For the text-containing cell, return its midpoint in [x, y] coordinate format. 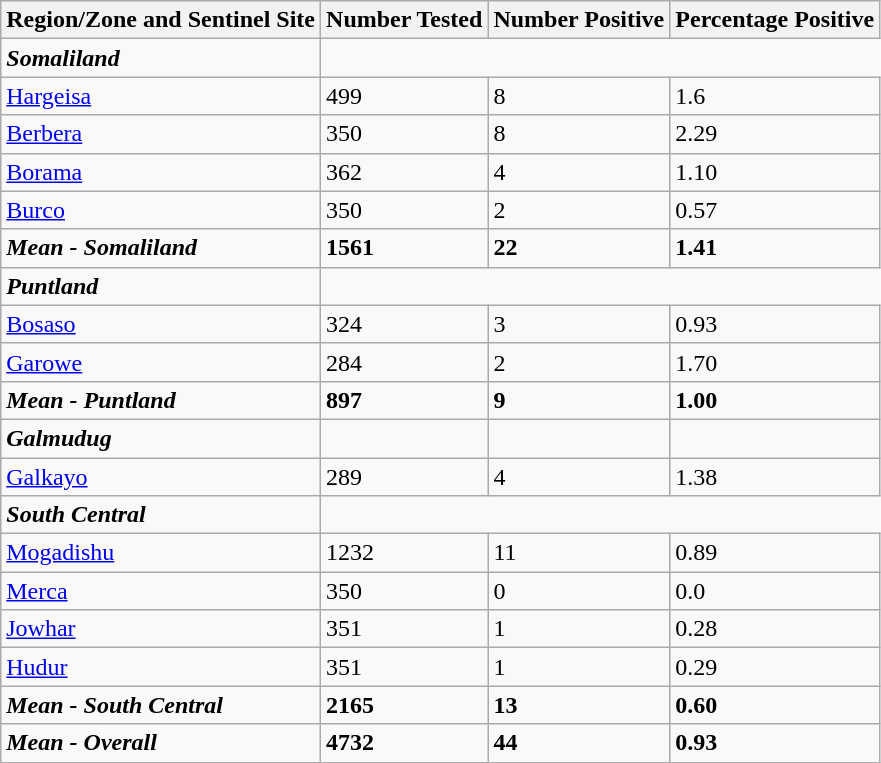
Hargeisa [161, 96]
Burco [161, 210]
Merca [161, 591]
289 [404, 477]
Mogadishu [161, 553]
Mean - Overall [161, 743]
0.0 [775, 591]
13 [579, 705]
1.41 [775, 248]
499 [404, 96]
284 [404, 362]
9 [579, 400]
0.29 [775, 667]
Somaliland [161, 58]
Galmudug [161, 438]
Borama [161, 172]
2165 [404, 705]
Garowe [161, 362]
1232 [404, 553]
1.6 [775, 96]
11 [579, 553]
1561 [404, 248]
Galkayo [161, 477]
Mean - South Central [161, 705]
Percentage Positive [775, 20]
Puntland [161, 286]
3 [579, 324]
1.00 [775, 400]
Region/Zone and Sentinel Site [161, 20]
2.29 [775, 134]
Mean - Puntland [161, 400]
Mean - Somaliland [161, 248]
Number Tested [404, 20]
1.10 [775, 172]
0.28 [775, 629]
South Central [161, 515]
Jowhar [161, 629]
44 [579, 743]
897 [404, 400]
324 [404, 324]
0.89 [775, 553]
Bosaso [161, 324]
0 [579, 591]
Hudur [161, 667]
0.60 [775, 705]
1.38 [775, 477]
1.70 [775, 362]
4732 [404, 743]
0.57 [775, 210]
Number Positive [579, 20]
362 [404, 172]
22 [579, 248]
Berbera [161, 134]
